Detect which cell encompasses the target text, then output its (x, y) center coordinate. 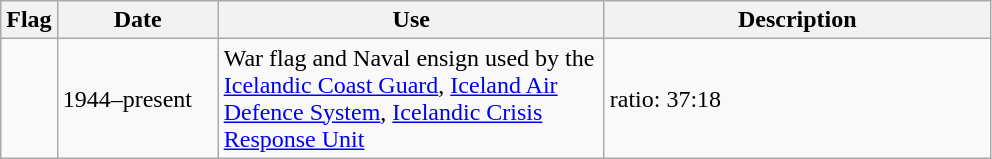
ratio: 37:18 (797, 98)
Use (411, 20)
1944–present (138, 98)
Flag (29, 20)
Description (797, 20)
War flag and Naval ensign used by the Icelandic Coast Guard, Iceland Air Defence System, Icelandic Crisis Response Unit (411, 98)
Date (138, 20)
